From the cell containing the given text, extract its center point as [x, y] coordinate. 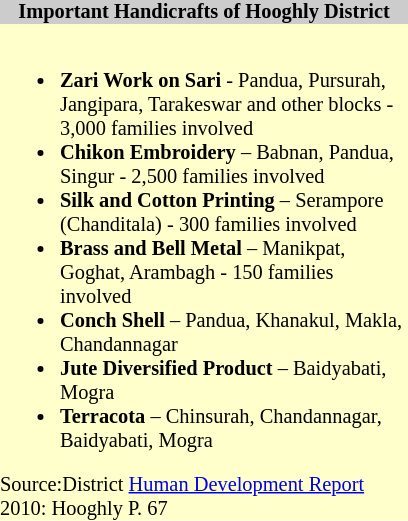
Important Handicrafts of Hooghly District [204, 12]
